Identify which cell holds the provided text, then report its (X, Y) central coordinate. 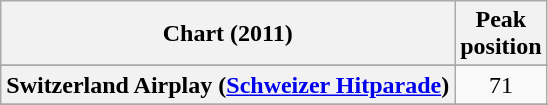
Switzerland Airplay (Schweizer Hitparade) (228, 85)
Peakposition (501, 34)
71 (501, 85)
Chart (2011) (228, 34)
